Find where the given text appears and provide that cell's center as (X, Y) coordinate. 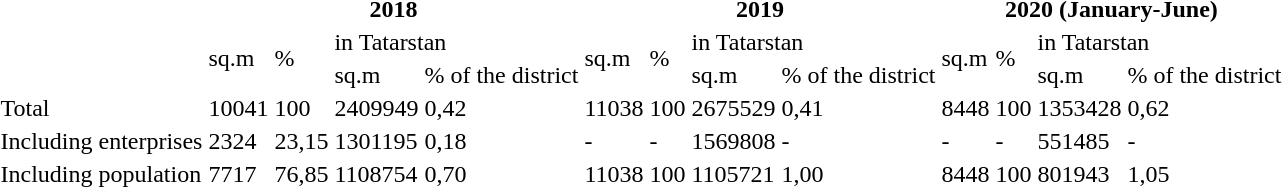
0,18 (502, 141)
1353428 (1080, 108)
0,42 (502, 108)
23,15 (302, 141)
10041 (238, 108)
2409949 (376, 108)
8448 (966, 108)
2675529 (734, 108)
0,41 (858, 108)
1301195 (376, 141)
1569808 (734, 141)
11038 (614, 108)
2324 (238, 141)
551485 (1080, 141)
